Locate the cell with the specified text and output its (x, y) center coordinate. 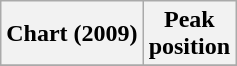
Chart (2009) (72, 34)
Peakposition (189, 34)
